Search for the cell housing the specified text and yield its [X, Y] center coordinate. 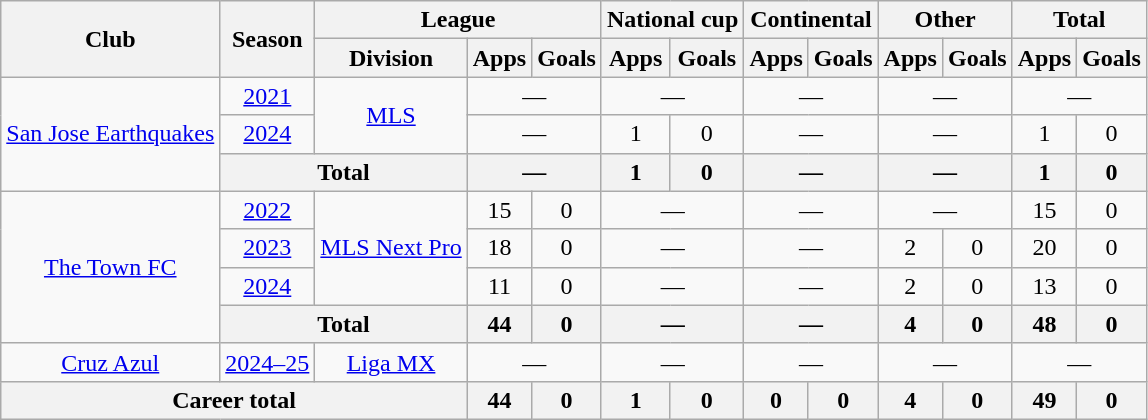
Liga MX [391, 362]
San Jose Earthquakes [110, 134]
MLS [391, 115]
League [458, 20]
49 [1044, 400]
Continental [811, 20]
Division [391, 58]
The Town FC [110, 267]
National cup [672, 20]
Career total [234, 400]
13 [1044, 286]
Cruz Azul [110, 362]
Season [268, 39]
2023 [268, 248]
11 [499, 286]
20 [1044, 248]
48 [1044, 324]
Club [110, 39]
2022 [268, 210]
2021 [268, 96]
18 [499, 248]
Other [945, 20]
2024–25 [268, 362]
MLS Next Pro [391, 248]
